Return [x, y] of the center of cell containing provided text 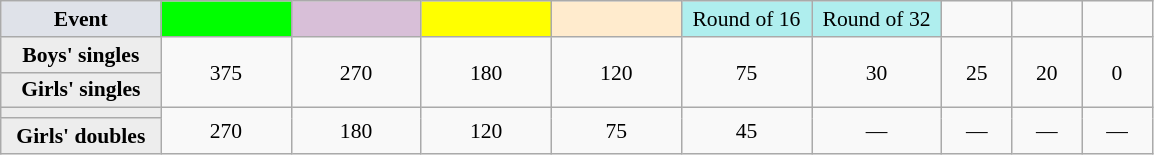
Boys' singles [81, 55]
Round of 16 [746, 19]
Event [81, 19]
Girls' singles [81, 90]
Round of 32 [877, 19]
30 [877, 72]
0 [1117, 72]
20 [1047, 72]
375 [226, 72]
25 [977, 72]
Girls' doubles [81, 136]
45 [746, 131]
